Pinpoint the cell where the given text exists, returning its (X, Y) midpoint coordinate. 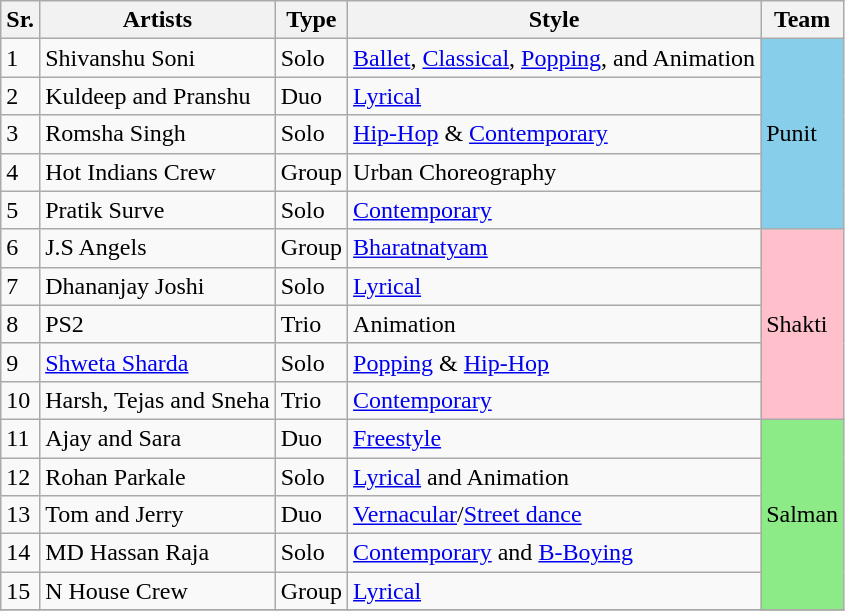
Ajay and Sara (158, 438)
Style (554, 20)
Team (802, 20)
14 (20, 553)
13 (20, 515)
Freestyle (554, 438)
Animation (554, 324)
MD Hassan Raja (158, 553)
15 (20, 591)
11 (20, 438)
Shivanshu Soni (158, 58)
7 (20, 286)
Popping & Hip-Hop (554, 362)
Vernacular/Street dance (554, 515)
Type (311, 20)
12 (20, 477)
N House Crew (158, 591)
Rohan Parkale (158, 477)
Kuldeep and Pranshu (158, 96)
1 (20, 58)
6 (20, 248)
Dhananjay Joshi (158, 286)
2 (20, 96)
Romsha Singh (158, 134)
9 (20, 362)
Shakti (802, 324)
Pratik Surve (158, 210)
Hot Indians Crew (158, 172)
4 (20, 172)
Punit (802, 134)
Urban Choreography (554, 172)
Salman (802, 514)
Hip-Hop & Contemporary (554, 134)
8 (20, 324)
Lyrical and Animation (554, 477)
J.S Angels (158, 248)
Bharatnatyam (554, 248)
Tom and Jerry (158, 515)
PS2 (158, 324)
Shweta Sharda (158, 362)
Contemporary and B-Boying (554, 553)
Sr. (20, 20)
10 (20, 400)
5 (20, 210)
3 (20, 134)
Harsh, Tejas and Sneha (158, 400)
Artists (158, 20)
Ballet, Classical, Popping, and Animation (554, 58)
